Output the [x, y] coordinate of the center of the cell containing the given text.  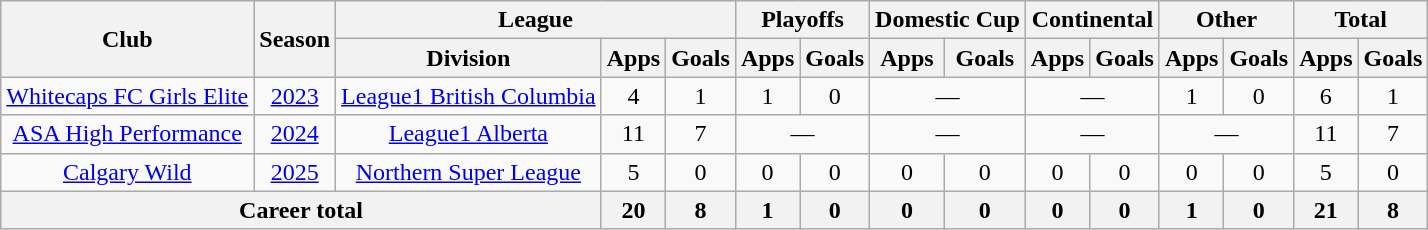
League [536, 20]
Total [1361, 20]
ASA High Performance [128, 134]
Division [469, 58]
League1 Alberta [469, 134]
21 [1326, 210]
4 [633, 96]
Career total [301, 210]
6 [1326, 96]
Other [1226, 20]
2023 [295, 96]
Northern Super League [469, 172]
Playoffs [802, 20]
Continental [1092, 20]
League1 British Columbia [469, 96]
Club [128, 39]
Whitecaps FC Girls Elite [128, 96]
Calgary Wild [128, 172]
20 [633, 210]
2025 [295, 172]
Domestic Cup [948, 20]
Season [295, 39]
2024 [295, 134]
